Locate the cell with the specified text and output its (x, y) center coordinate. 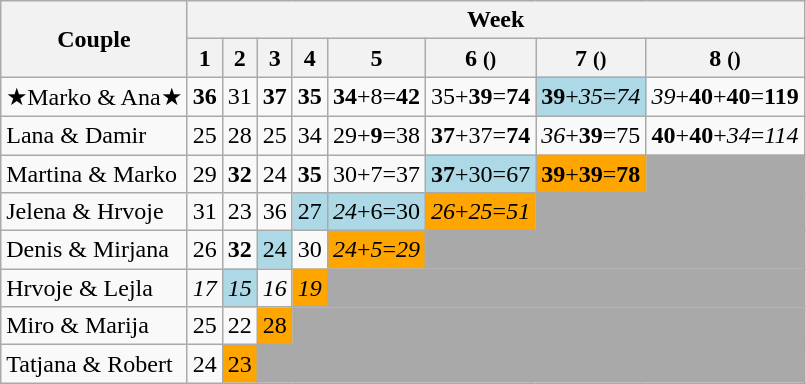
Hrvoje & Lejla (94, 288)
39+35=74 (591, 97)
17 (204, 288)
Lana & Damir (94, 135)
Jelena & Hrvoje (94, 212)
24+5=29 (376, 250)
39+39=78 (591, 173)
8 () (725, 58)
30 (310, 250)
3 (274, 58)
26 (204, 250)
Miro & Marija (94, 326)
Martina & Marko (94, 173)
15 (240, 288)
34+8=42 (376, 97)
Week (496, 20)
35+39=74 (481, 97)
29+9=38 (376, 135)
37+37=74 (481, 135)
Denis & Mirjana (94, 250)
24+6=30 (376, 212)
6 () (481, 58)
27 (310, 212)
37 (274, 97)
40+40+34=114 (725, 135)
26+25=51 (481, 212)
39+40+40=119 (725, 97)
37+30=67 (481, 173)
4 (310, 58)
5 (376, 58)
2 (240, 58)
22 (240, 326)
Tatjana & Robert (94, 364)
★Marko & Ana★ (94, 97)
Couple (94, 39)
29 (204, 173)
30+7=37 (376, 173)
1 (204, 58)
16 (274, 288)
34 (310, 135)
36+39=75 (591, 135)
7 () (591, 58)
19 (310, 288)
